Capture the cell that displays the provided text and extract its (x, y) central coordinate. 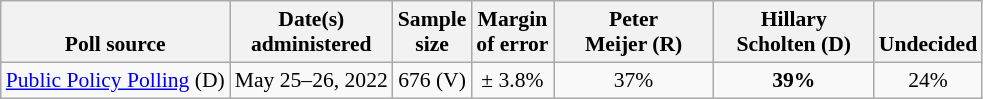
Public Policy Polling (D) (116, 80)
39% (794, 80)
24% (928, 80)
PeterMeijer (R) (634, 32)
May 25–26, 2022 (312, 80)
Poll source (116, 32)
Undecided (928, 32)
676 (V) (432, 80)
± 3.8% (512, 80)
Marginof error (512, 32)
Date(s)administered (312, 32)
Samplesize (432, 32)
37% (634, 80)
HillaryScholten (D) (794, 32)
